Pinpoint the cell where the given text exists, returning its (X, Y) midpoint coordinate. 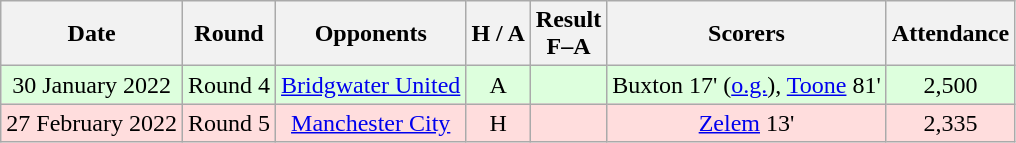
Round 4 (228, 85)
H / A (498, 34)
Bridgwater United (371, 85)
Attendance (950, 34)
Buxton 17' (o.g.), Toone 81' (747, 85)
A (498, 85)
30 January 2022 (92, 85)
ResultF–A (568, 34)
Round 5 (228, 123)
H (498, 123)
Scorers (747, 34)
Date (92, 34)
Manchester City (371, 123)
27 February 2022 (92, 123)
2,335 (950, 123)
Zelem 13' (747, 123)
2,500 (950, 85)
Round (228, 34)
Opponents (371, 34)
